Capture the cell that displays the provided text and extract its [X, Y] central coordinate. 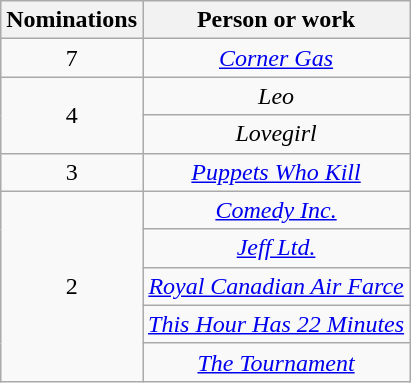
Puppets Who Kill [276, 172]
2 [72, 286]
The Tournament [276, 362]
4 [72, 115]
Person or work [276, 20]
7 [72, 58]
Jeff Ltd. [276, 248]
Leo [276, 96]
3 [72, 172]
Comedy Inc. [276, 210]
Nominations [72, 20]
Corner Gas [276, 58]
Royal Canadian Air Farce [276, 286]
Lovegirl [276, 134]
This Hour Has 22 Minutes [276, 324]
